Provide the [X, Y] coordinate of the cell's center where the given text is located.  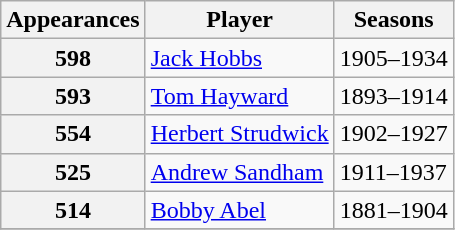
Tom Hayward [240, 96]
1881–1904 [394, 210]
1911–1937 [394, 172]
Player [240, 20]
1905–1934 [394, 58]
514 [73, 210]
Jack Hobbs [240, 58]
Bobby Abel [240, 210]
525 [73, 172]
Appearances [73, 20]
598 [73, 58]
Andrew Sandham [240, 172]
593 [73, 96]
1893–1914 [394, 96]
554 [73, 134]
Seasons [394, 20]
1902–1927 [394, 134]
Herbert Strudwick [240, 134]
